Detect which cell encompasses the target text, then output its (X, Y) center coordinate. 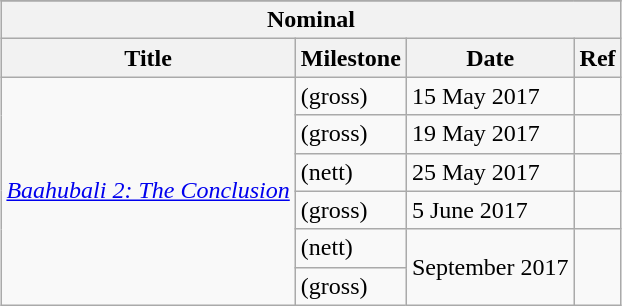
19 May 2017 (490, 134)
Baahubali 2: The Conclusion (148, 191)
5 June 2017 (490, 210)
Milestone (350, 58)
25 May 2017 (490, 172)
September 2017 (490, 267)
15 May 2017 (490, 96)
Nominal (311, 20)
Ref (598, 58)
Date (490, 58)
Title (148, 58)
